Return the [x, y] coordinate for the center point of the cell that contains the specified text.  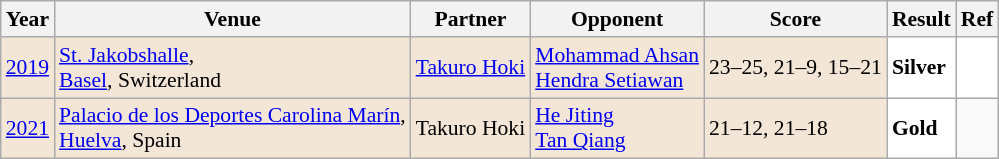
Silver [922, 68]
2019 [28, 68]
Mohammad Ahsan Hendra Setiawan [617, 68]
Venue [232, 19]
Ref [977, 19]
23–25, 21–9, 15–21 [796, 68]
St. Jakobshalle,Basel, Switzerland [232, 68]
Result [922, 19]
Year [28, 19]
Partner [471, 19]
Score [796, 19]
2021 [28, 128]
Gold [922, 128]
He Jiting Tan Qiang [617, 128]
21–12, 21–18 [796, 128]
Opponent [617, 19]
Palacio de los Deportes Carolina Marín,Huelva, Spain [232, 128]
